Pinpoint the cell where the given text exists, returning its [X, Y] midpoint coordinate. 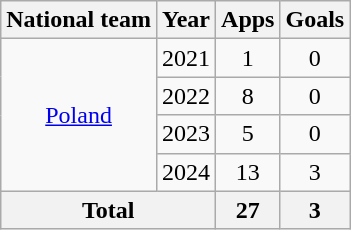
1 [248, 58]
8 [248, 96]
13 [248, 172]
Poland [79, 115]
Apps [248, 20]
2024 [186, 172]
Year [186, 20]
27 [248, 210]
Goals [315, 20]
National team [79, 20]
2021 [186, 58]
2022 [186, 96]
Total [108, 210]
5 [248, 134]
2023 [186, 134]
